From the cell containing the given text, extract its center point as [x, y] coordinate. 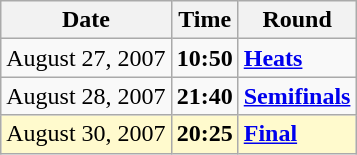
20:25 [204, 134]
August 27, 2007 [86, 58]
August 28, 2007 [86, 96]
Semifinals [297, 96]
Round [297, 20]
Time [204, 20]
21:40 [204, 96]
August 30, 2007 [86, 134]
Heats [297, 58]
10:50 [204, 58]
Final [297, 134]
Date [86, 20]
